Output the (x, y) coordinate of the center of the cell containing the given text.  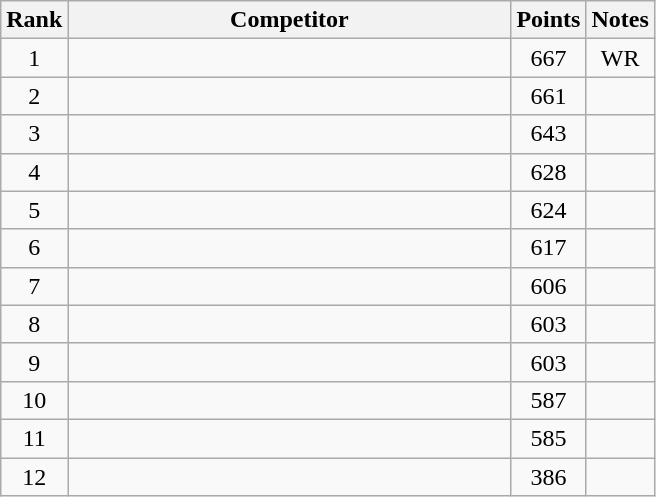
1 (34, 58)
Rank (34, 20)
624 (548, 210)
5 (34, 210)
7 (34, 286)
2 (34, 96)
Competitor (290, 20)
9 (34, 362)
617 (548, 248)
585 (548, 438)
Notes (620, 20)
587 (548, 400)
11 (34, 438)
3 (34, 134)
667 (548, 58)
WR (620, 58)
628 (548, 172)
386 (548, 477)
12 (34, 477)
4 (34, 172)
661 (548, 96)
Points (548, 20)
10 (34, 400)
6 (34, 248)
643 (548, 134)
606 (548, 286)
8 (34, 324)
